Locate the cell with the specified text and output its [x, y] center coordinate. 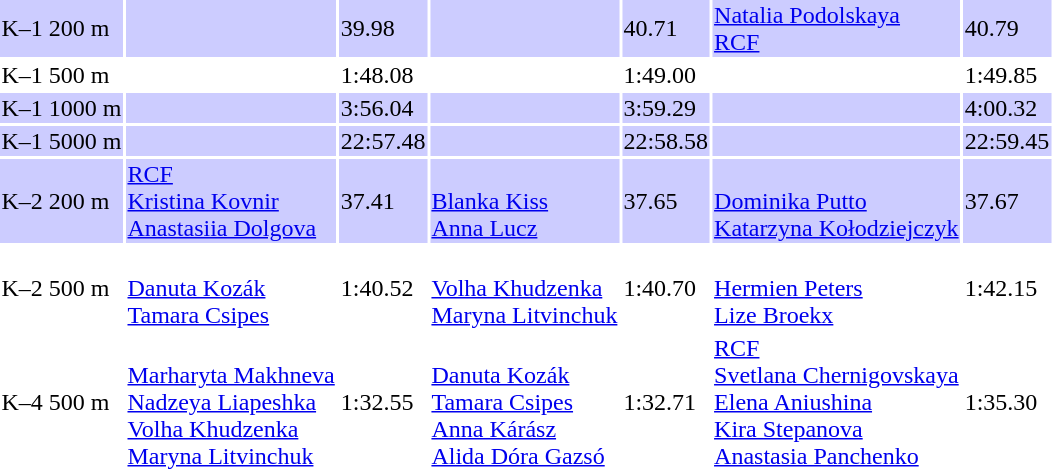
4:00.32 [1007, 108]
37.65 [666, 201]
22:59.45 [1007, 141]
39.98 [383, 28]
K–2 500 m [62, 288]
22:57.48 [383, 141]
1:42.15 [1007, 288]
Danuta KozákTamara Csipes [231, 288]
Volha KhudzenkaMaryna Litvinchuk [524, 288]
K–1 200 m [62, 28]
1:49.00 [666, 75]
RCFKristina KovnirAnastasiia Dolgova [231, 201]
K–1 500 m [62, 75]
1:40.52 [383, 288]
1:49.85 [1007, 75]
37.41 [383, 201]
K–1 1000 m [62, 108]
Blanka KissAnna Lucz [524, 201]
K–2 200 m [62, 201]
22:58.58 [666, 141]
1:48.08 [383, 75]
1:40.70 [666, 288]
3:59.29 [666, 108]
K–1 5000 m [62, 141]
Dominika PuttoKatarzyna Kołodziejczyk [837, 201]
Natalia Podolskaya RCF [837, 28]
37.67 [1007, 201]
3:56.04 [383, 108]
Hermien PetersLize Broekx [837, 288]
40.79 [1007, 28]
40.71 [666, 28]
